For the text-containing cell, return its midpoint in (X, Y) coordinate format. 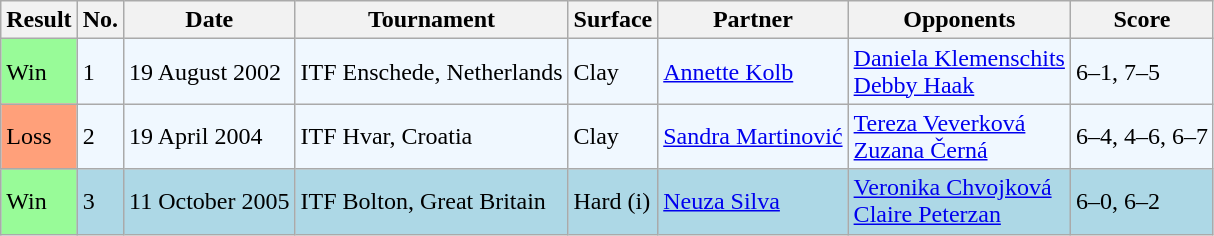
Annette Kolb (753, 72)
Loss (39, 136)
6–1, 7–5 (1142, 72)
Score (1142, 20)
6–4, 4–6, 6–7 (1142, 136)
19 August 2002 (210, 72)
Tereza Veverková Zuzana Černá (959, 136)
Tournament (432, 20)
19 April 2004 (210, 136)
2 (100, 136)
6–0, 6–2 (1142, 202)
ITF Enschede, Netherlands (432, 72)
1 (100, 72)
Result (39, 20)
Daniela Klemenschits Debby Haak (959, 72)
Partner (753, 20)
ITF Bolton, Great Britain (432, 202)
Veronika Chvojková Claire Peterzan (959, 202)
3 (100, 202)
Hard (i) (613, 202)
Sandra Martinović (753, 136)
11 October 2005 (210, 202)
No. (100, 20)
ITF Hvar, Croatia (432, 136)
Surface (613, 20)
Date (210, 20)
Opponents (959, 20)
Neuza Silva (753, 202)
